Find where the given text appears and provide that cell's center as [X, Y] coordinate. 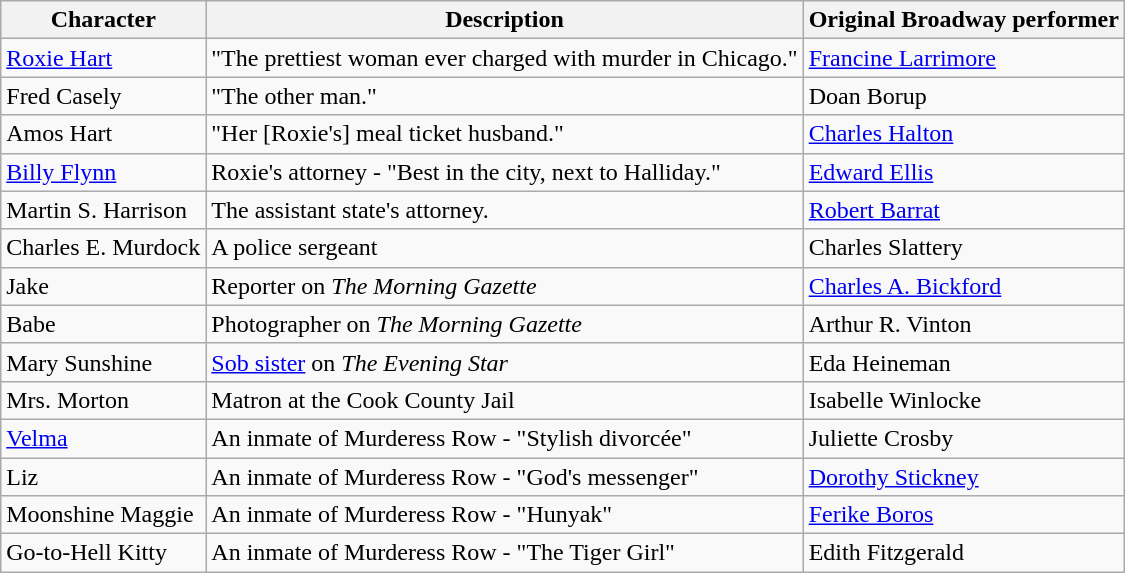
Babe [104, 324]
Roxie Hart [104, 58]
Charles Slattery [964, 248]
Juliette Crosby [964, 438]
Reporter on The Morning Gazette [504, 286]
Matron at the Cook County Jail [504, 400]
Billy Flynn [104, 172]
Go-to-Hell Kitty [104, 553]
Francine Larrimore [964, 58]
Edith Fitzgerald [964, 553]
An inmate of Murderess Row - "Hunyak" [504, 515]
An inmate of Murderess Row - "God's messenger" [504, 477]
Arthur R. Vinton [964, 324]
Roxie's attorney - "Best in the city, next to Halliday." [504, 172]
Fred Casely [104, 96]
Velma [104, 438]
Doan Borup [964, 96]
An inmate of Murderess Row - "Stylish divorcée" [504, 438]
Liz [104, 477]
Mrs. Morton [104, 400]
Eda Heineman [964, 362]
Amos Hart [104, 134]
"The prettiest woman ever charged with murder in Chicago." [504, 58]
Jake [104, 286]
Robert Barrat [964, 210]
Original Broadway performer [964, 20]
Description [504, 20]
Moonshine Maggie [104, 515]
Mary Sunshine [104, 362]
The assistant state's attorney. [504, 210]
Ferike Boros [964, 515]
"The other man." [504, 96]
Dorothy Stickney [964, 477]
Isabelle Winlocke [964, 400]
A police sergeant [504, 248]
Sob sister on The Evening Star [504, 362]
Charles A. Bickford [964, 286]
"Her [Roxie's] meal ticket husband." [504, 134]
Photographer on The Morning Gazette [504, 324]
Martin S. Harrison [104, 210]
Charles Halton [964, 134]
Character [104, 20]
An inmate of Murderess Row - "The Tiger Girl" [504, 553]
Charles E. Murdock [104, 248]
Edward Ellis [964, 172]
